For the text-containing cell, return its midpoint in (x, y) coordinate format. 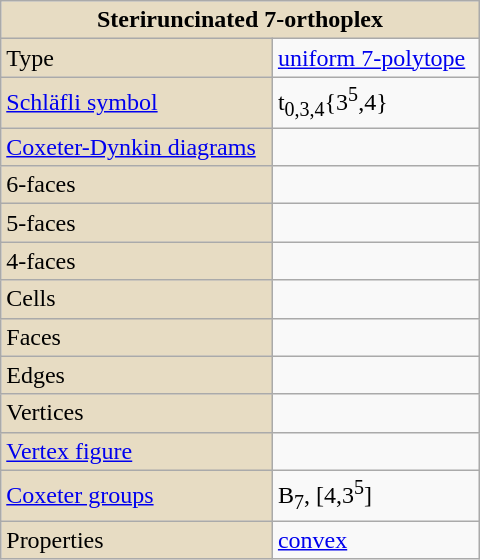
Type (137, 58)
Faces (137, 337)
Schläfli symbol (137, 102)
t0,3,4{35,4} (376, 102)
Coxeter-Dynkin diagrams (137, 147)
Cells (137, 299)
Coxeter groups (137, 496)
Edges (137, 375)
B7, [4,35] (376, 496)
Steriruncinated 7-orthoplex (240, 20)
convex (376, 540)
4-faces (137, 261)
Properties (137, 540)
6-faces (137, 185)
5-faces (137, 223)
uniform 7-polytope (376, 58)
Vertices (137, 413)
Vertex figure (137, 451)
